For the text-containing cell, return its midpoint in (x, y) coordinate format. 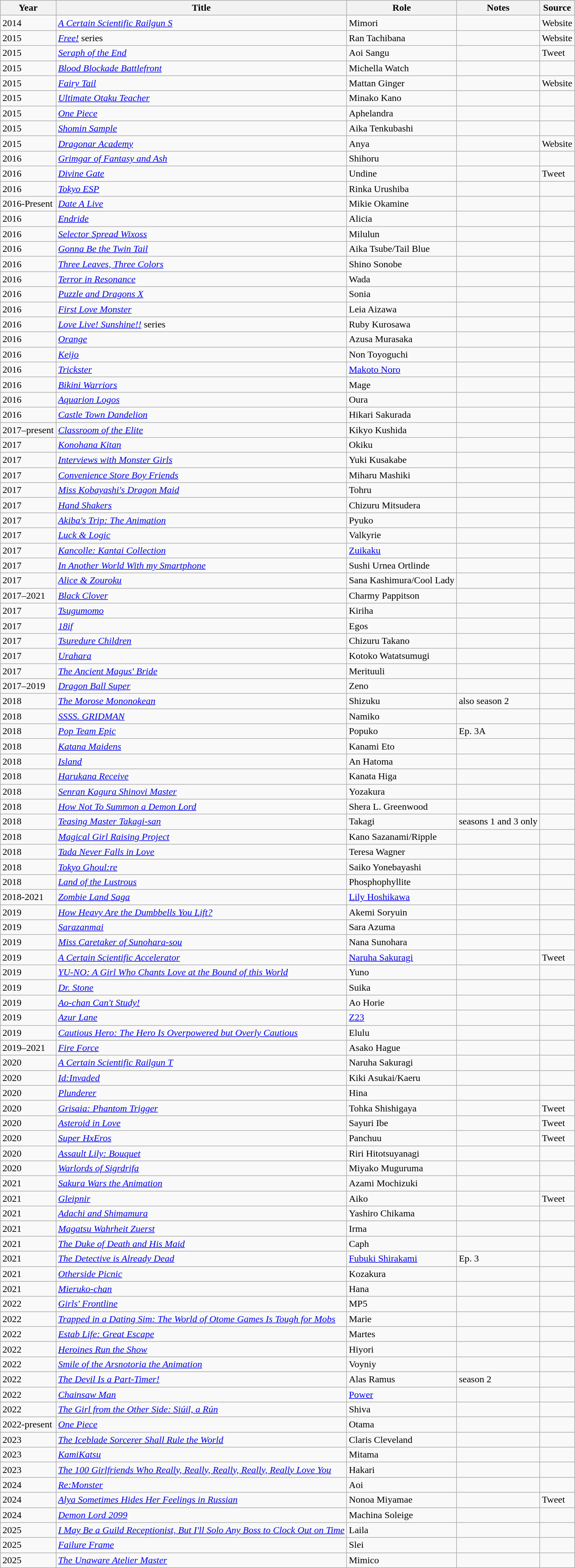
Re:Monster (201, 1485)
Ep. 3A (498, 731)
Harukana Receive (201, 776)
Aphelandra (402, 113)
2017–present (28, 430)
Claris Cleveland (402, 1440)
Island (201, 761)
Fire Force (201, 1048)
Chizuru Mitsudera (402, 505)
How Not To Summon a Demon Lord (201, 807)
Sarazanmai (201, 927)
Kanata Higa (402, 776)
Ep. 3 (498, 1259)
Lily Hoshikawa (402, 897)
The Devil Is a Part-Timer! (201, 1379)
2017–2019 (28, 686)
Slei (402, 1545)
Tokyo Ghoul:re (201, 867)
Sara Azuma (402, 927)
2017–2021 (28, 596)
Teresa Wagner (402, 852)
Okiku (402, 445)
Alicia (402, 219)
Azur Lane (201, 1018)
Tsuredure Children (201, 641)
Egos (402, 626)
Nonoa Miyamae (402, 1500)
Three Leaves, Three Colors (201, 264)
seasons 1 and 3 only (498, 822)
The 100 Girlfriends Who Really, Really, Really, Really, Really Love You (201, 1470)
Oura (402, 400)
The Detective is Already Dead (201, 1259)
Zuikaku (402, 550)
also season 2 (498, 701)
Mimico (402, 1560)
Milulun (402, 234)
Black Clover (201, 596)
Bikini Warriors (201, 384)
Irma (402, 1229)
A Certain Scientific Accelerator (201, 957)
Minako Kano (402, 98)
Aoi (402, 1485)
How Heavy Are the Dumbbells You Lift? (201, 912)
Hikari Sakurada (402, 415)
Zombie Land Saga (201, 897)
Hina (402, 1093)
Akemi Soryuin (402, 912)
2014 (28, 23)
Senran Kagura Shinovi Master (201, 792)
Assault Lily: Bouquet (201, 1153)
Heroines Run the Show (201, 1349)
Convenience Store Boy Friends (201, 475)
Miharu Mashiki (402, 475)
Shizuku (402, 701)
Aiko (402, 1199)
Hakari (402, 1470)
Chizuru Takano (402, 641)
Shino Sonobe (402, 264)
The Duke of Death and His Maid (201, 1244)
Love Live! Sunshine!! series (201, 324)
Caph (402, 1244)
Sakura Wars the Animation (201, 1184)
Urahara (201, 656)
Adachi and Shimamura (201, 1214)
First Love Monster (201, 309)
Charmy Pappitson (402, 596)
2022-present (28, 1425)
18if (201, 626)
Non Toyoguchi (402, 354)
Blood Blockade Battlefront (201, 68)
Yozakura (402, 792)
Riri Hitotsuyanagi (402, 1153)
Sana Kashimura/Cool Lady (402, 580)
Kiki Asukai/Kaeru (402, 1078)
Gleipnir (201, 1199)
I May Be a Guild Receptionist, But I'll Solo Any Boss to Clock Out on Time (201, 1530)
Mieruko-chan (201, 1289)
Machina Soleige (402, 1515)
A Certain Scientific Railgun T (201, 1063)
Sushi Urnea Ortlinde (402, 565)
Aika Tsube/Tail Blue (402, 249)
Kanami Eto (402, 746)
Land of the Lustrous (201, 882)
Magatsu Wahrheit Zuerst (201, 1229)
Shomin Sample (201, 128)
Kiriha (402, 611)
Trickster (201, 369)
Aoi Sangu (402, 53)
Marie (402, 1319)
The Iceblade Sorcerer Shall Rule the World (201, 1440)
Endride (201, 219)
Plunderer (201, 1093)
Nana Sunohara (402, 942)
Failure Frame (201, 1545)
The Unaware Atelier Master (201, 1560)
Smile of the Arsnotoria the Animation (201, 1364)
An Hatoma (402, 761)
Ruby Kurosawa (402, 324)
Magical Girl Raising Project (201, 837)
Hiyori (402, 1349)
Dragon Ball Super (201, 686)
Sonia (402, 294)
Estab Life: Great Escape (201, 1334)
Elulu (402, 1033)
Terror in Resonance (201, 279)
Miss Kobayashi's Dragon Maid (201, 490)
Puzzle and Dragons X (201, 294)
Role (402, 8)
Chainsaw Man (201, 1394)
Yuki Kusakabe (402, 460)
Rinka Urushiba (402, 189)
Title (201, 8)
Azami Mochizuki (402, 1184)
Yuno (402, 972)
Mage (402, 384)
Shiva (402, 1410)
Grimgar of Fantasy and Ash (201, 158)
Divine Gate (201, 173)
Alice & Zouroku (201, 580)
Mimori (402, 23)
Fairy Tail (201, 83)
Martes (402, 1334)
Kancolle: Kantai Collection (201, 550)
Ultimate Otaku Teacher (201, 98)
Fubuki Shirakami (402, 1259)
Cautious Hero: The Hero Is Overpowered but Overly Cautious (201, 1033)
Anya (402, 143)
Hand Shakers (201, 505)
Alya Sometimes Hides Her Feelings in Russian (201, 1500)
Trapped in a Dating Sim: The World of Otome Games Is Tough for Mobs (201, 1319)
Zeno (402, 686)
Popuko (402, 731)
A Certain Scientific Railgun S (201, 23)
Alas Ramus (402, 1379)
Kozakura (402, 1274)
Teasing Master Takagi-san (201, 822)
Luck & Logic (201, 535)
The Ancient Magus' Bride (201, 671)
Panchuu (402, 1138)
Year (28, 8)
Keijo (201, 354)
Grisaia: Phantom Trigger (201, 1108)
YU-NO: A Girl Who Chants Love at the Bound of this World (201, 972)
Notes (498, 8)
SSSS. GRIDMAN (201, 716)
Warlords of Sigrdrifa (201, 1168)
Orange (201, 339)
Suika (402, 988)
Kano Sazanami/Ripple (402, 837)
Interviews with Monster Girls (201, 460)
Seraph of the End (201, 53)
Tokyo ESP (201, 189)
Date A Live (201, 204)
Mattan Ginger (402, 83)
Z23 (402, 1018)
Ran Tachibana (402, 38)
Asako Hague (402, 1048)
Kotoko Watatsumugi (402, 656)
2019–2021 (28, 1048)
Akiba's Trip: The Animation (201, 520)
Wada (402, 279)
Namiko (402, 716)
Dr. Stone (201, 988)
Source (557, 8)
Azusa Murasaka (402, 339)
Aika Tenkubashi (402, 128)
Shihoru (402, 158)
Aquarion Logos (201, 400)
Classroom of the Elite (201, 430)
MP5 (402, 1304)
Tohka Shishigaya (402, 1108)
Selector Spread Wixoss (201, 234)
Asteroid in Love (201, 1123)
KamiKatsu (201, 1455)
Super HxEros (201, 1138)
Id:Invaded (201, 1078)
Shera L. Greenwood (402, 807)
Power (402, 1394)
Demon Lord 2099 (201, 1515)
Leia Aizawa (402, 309)
Pop Team Epic (201, 731)
Miyako Muguruma (402, 1168)
Yashiro Chikama (402, 1214)
Otama (402, 1425)
The Girl from the Other Side: Siúil, a Rún (201, 1410)
Ao Horie (402, 1003)
Undine (402, 173)
Tsugumomo (201, 611)
In Another World With my Smartphone (201, 565)
Katana Maidens (201, 746)
Saiko Yonebayashi (402, 867)
Pyuko (402, 520)
Merituuli (402, 671)
2018-2021 (28, 897)
Ao-chan Can't Study! (201, 1003)
Makoto Noro (402, 369)
Voyniy (402, 1364)
Otherside Picnic (201, 1274)
Phosphophyllite (402, 882)
Mikie Okamine (402, 204)
Konohana Kitan (201, 445)
Castle Town Dandelion (201, 415)
Tada Never Falls in Love (201, 852)
Girls' Frontline (201, 1304)
Dragonar Academy (201, 143)
Mitama (402, 1455)
Sayuri Ibe (402, 1123)
Valkyrie (402, 535)
Kikyo Kushida (402, 430)
Free! series (201, 38)
The Morose Mononokean (201, 701)
Miss Caretaker of Sunohara-sou (201, 942)
Gonna Be the Twin Tail (201, 249)
Laila (402, 1530)
Hana (402, 1289)
Tohru (402, 490)
2016-Present (28, 204)
Takagi (402, 822)
season 2 (498, 1379)
Michella Watch (402, 68)
